Capture the cell that displays the provided text and extract its (X, Y) central coordinate. 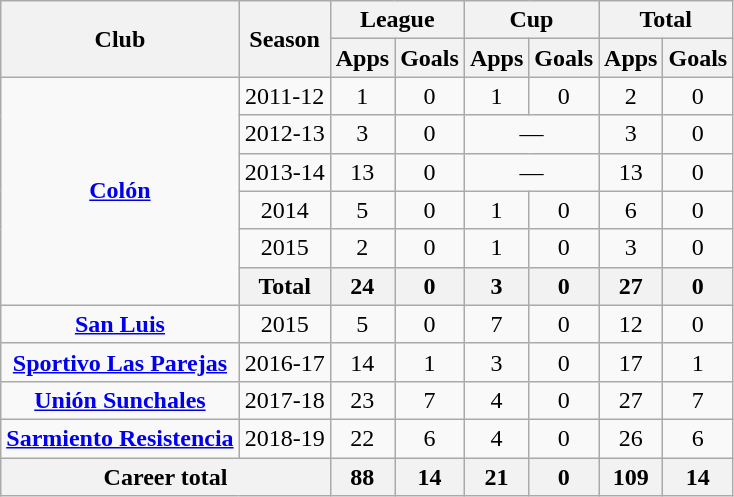
2017-18 (284, 400)
Colón (120, 191)
Unión Sunchales (120, 400)
2011-12 (284, 96)
12 (631, 324)
109 (631, 477)
Season (284, 39)
Sarmiento Resistencia (120, 438)
22 (362, 438)
2016-17 (284, 362)
23 (362, 400)
Career total (166, 477)
88 (362, 477)
2013-14 (284, 172)
Sportivo Las Parejas (120, 362)
Club (120, 39)
San Luis (120, 324)
24 (362, 286)
2014 (284, 210)
17 (631, 362)
2012-13 (284, 134)
2018-19 (284, 438)
26 (631, 438)
Cup (531, 20)
21 (496, 477)
League (397, 20)
